For the text-containing cell, return its midpoint in [x, y] coordinate format. 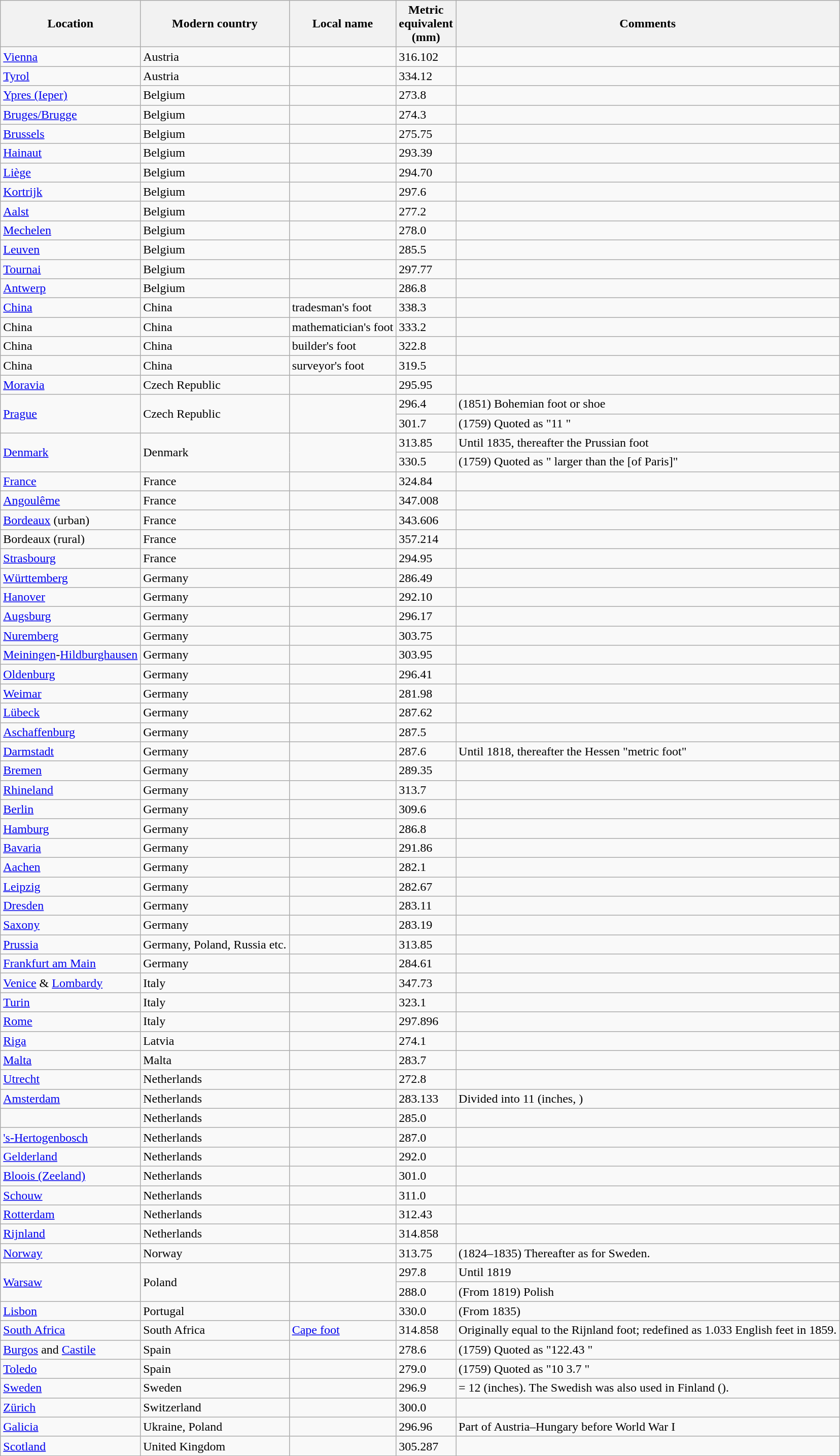
313.7 [426, 790]
Aalst [71, 211]
311.0 [426, 1195]
Amsterdam [71, 1099]
Hamburg [71, 828]
builder's foot [343, 346]
surveyor's foot [343, 366]
296.41 [426, 674]
Brussels [71, 134]
292.10 [426, 597]
(From 1819) Polish [648, 1292]
303.95 [426, 655]
Bordeaux (urban) [71, 520]
285.0 [426, 1118]
Ypres (Ieper) [71, 95]
278.6 [426, 1350]
323.1 [426, 1002]
283.7 [426, 1060]
(1759) Quoted as "122.43 " [648, 1350]
Aachen [71, 867]
Part of Austria–Hungary before World War I [648, 1427]
282.1 [426, 867]
333.2 [426, 327]
296.9 [426, 1388]
Until 1818, thereafter the Hessen "metric foot" [648, 751]
Tyrol [71, 76]
(From 1835) [648, 1311]
303.75 [426, 636]
278.0 [426, 230]
Augsburg [71, 616]
Rijnland [71, 1234]
Leipzig [71, 887]
Aschaffenburg [71, 732]
Divided into 11 (inches, ) [648, 1099]
Cape foot [343, 1330]
Oldenburg [71, 674]
Gelderland [71, 1156]
Scotland [71, 1446]
275.75 [426, 134]
Darmstadt [71, 751]
Strasbourg [71, 558]
Metric equivalent (mm) [426, 24]
Local name [343, 24]
Rome [71, 1022]
Toledo [71, 1369]
322.8 [426, 346]
281.98 [426, 694]
313.75 [426, 1253]
287.6 [426, 751]
Bloois (Zeeland) [71, 1176]
Bordeaux (rural) [71, 539]
286.49 [426, 577]
Angoulême [71, 500]
300.0 [426, 1407]
338.3 [426, 308]
283.19 [426, 925]
Frankfurt am Main [71, 964]
Tournai [71, 269]
Dresden [71, 906]
272.8 [426, 1079]
279.0 [426, 1369]
319.5 [426, 366]
's-Hertogenbosch [71, 1137]
284.61 [426, 964]
Portugal [215, 1311]
(1759) Quoted as "11 " [648, 423]
Ukraine, Poland [215, 1427]
Nuremberg [71, 636]
Rhineland [71, 790]
(1851) Bohemian foot or shoe [648, 404]
Switzerland [215, 1407]
Moravia [71, 385]
296.4 [426, 404]
285.5 [426, 249]
United Kingdom [215, 1446]
Bruges/Brugge [71, 115]
287.62 [426, 713]
294.95 [426, 558]
(1759) Quoted as "10 3.7 " [648, 1369]
274.3 [426, 115]
297.8 [426, 1272]
Lübeck [71, 713]
Galicia [71, 1427]
324.84 [426, 481]
Burgos and Castile [71, 1350]
301.7 [426, 423]
292.0 [426, 1156]
Prussia [71, 944]
297.77 [426, 269]
287.0 [426, 1137]
Hainaut [71, 153]
287.5 [426, 732]
Württemberg [71, 577]
347.73 [426, 983]
296.96 [426, 1427]
Germany, Poland, Russia etc. [215, 944]
Venice & Lombardy [71, 983]
Leuven [71, 249]
312.43 [426, 1215]
305.287 [426, 1446]
Weimar [71, 694]
Hanover [71, 597]
= 12 (inches). The Swedish was also used in Finland (). [648, 1388]
Riga [71, 1041]
Until 1819 [648, 1272]
297.6 [426, 192]
(1824–1835) Thereafter as for Sweden. [648, 1253]
Saxony [71, 925]
Rotterdam [71, 1215]
Location [71, 24]
343.606 [426, 520]
334.12 [426, 76]
330.5 [426, 462]
tradesman's foot [343, 308]
357.214 [426, 539]
274.1 [426, 1041]
Originally equal to the Rijnland foot; redefined as 1.033 English feet in 1859. [648, 1330]
Poland [215, 1282]
Kortrijk [71, 192]
294.70 [426, 172]
(1759) Quoted as " larger than the [of Paris]" [648, 462]
288.0 [426, 1292]
347.008 [426, 500]
Schouw [71, 1195]
Antwerp [71, 288]
297.896 [426, 1022]
Turin [71, 1002]
330.0 [426, 1311]
277.2 [426, 211]
283.133 [426, 1099]
301.0 [426, 1176]
291.86 [426, 848]
Liège [71, 172]
Bremen [71, 771]
295.95 [426, 385]
Until 1835, thereafter the Prussian foot [648, 443]
Bavaria [71, 848]
282.67 [426, 887]
Zürich [71, 1407]
296.17 [426, 616]
Mechelen [71, 230]
Modern country [215, 24]
Latvia [215, 1041]
mathematician's foot [343, 327]
283.11 [426, 906]
309.6 [426, 809]
273.8 [426, 95]
Berlin [71, 809]
Comments [648, 24]
Vienna [71, 57]
Lisbon [71, 1311]
289.35 [426, 771]
Utrecht [71, 1079]
Prague [71, 414]
293.39 [426, 153]
Warsaw [71, 1282]
316.102 [426, 57]
Meiningen-Hildburghausen [71, 655]
